Return (X, Y) of the center of cell containing provided text 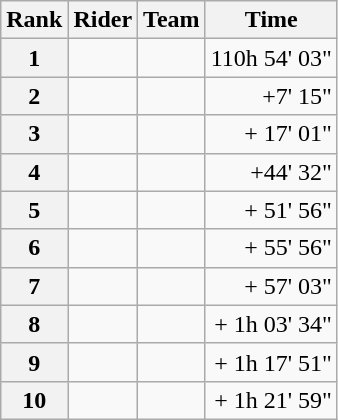
+ 1h 17' 51" (271, 362)
+ 1h 03' 34" (271, 324)
9 (34, 362)
4 (34, 172)
7 (34, 286)
+ 1h 21' 59" (271, 400)
Team (172, 20)
+ 57' 03" (271, 286)
Time (271, 20)
1 (34, 58)
5 (34, 210)
110h 54' 03" (271, 58)
+44' 32" (271, 172)
+ 55' 56" (271, 248)
+7' 15" (271, 96)
Rank (34, 20)
Rider (103, 20)
+ 17' 01" (271, 134)
6 (34, 248)
3 (34, 134)
8 (34, 324)
+ 51' 56" (271, 210)
2 (34, 96)
10 (34, 400)
